Provide the [x, y] coordinate of the cell's center where the given text is located.  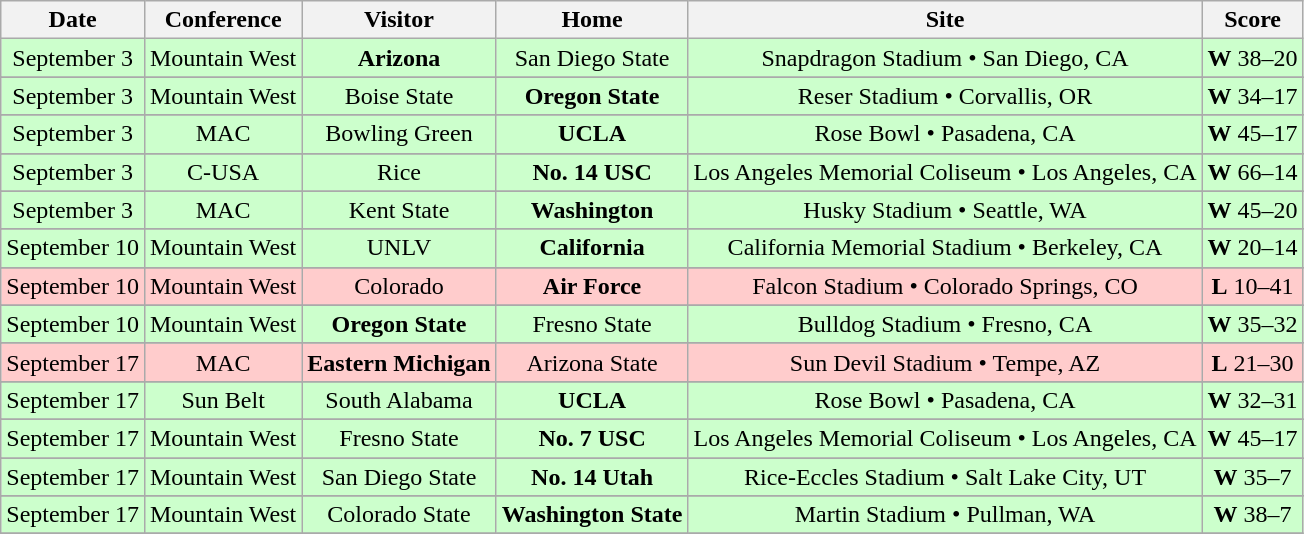
Martin Stadium • Pullman, WA [945, 515]
Colorado State [399, 515]
W 38–7 [1252, 515]
UNLV [399, 248]
Rice-Eccles Stadium • Salt Lake City, UT [945, 477]
Conference [222, 20]
Reser Stadium • Corvallis, OR [945, 96]
No. 14 USC [592, 172]
Date [73, 20]
W 35–7 [1252, 477]
W 32–31 [1252, 400]
Falcon Stadium • Colorado Springs, CO [945, 286]
W 35–32 [1252, 324]
Rice [399, 172]
W 38–20 [1252, 58]
Eastern Michigan [399, 362]
L 10–41 [1252, 286]
Washington [592, 210]
L 21–30 [1252, 362]
Bowling Green [399, 134]
W 20–14 [1252, 248]
Air Force [592, 286]
Visitor [399, 20]
Boise State [399, 96]
Washington State [592, 515]
Sun Belt [222, 400]
W 66–14 [1252, 172]
W 45–20 [1252, 210]
California Memorial Stadium • Berkeley, CA [945, 248]
Sun Devil Stadium • Tempe, AZ [945, 362]
No. 7 USC [592, 438]
Kent State [399, 210]
W 34–17 [1252, 96]
Score [1252, 20]
Bulldog Stadium • Fresno, CA [945, 324]
Arizona State [592, 362]
Snapdragon Stadium • San Diego, CA [945, 58]
Husky Stadium • Seattle, WA [945, 210]
Site [945, 20]
No. 14 Utah [592, 477]
Arizona [399, 58]
C-USA [222, 172]
California [592, 248]
Home [592, 20]
South Alabama [399, 400]
Colorado [399, 286]
